Provide the [x, y] coordinate of the cell's center where the given text is located.  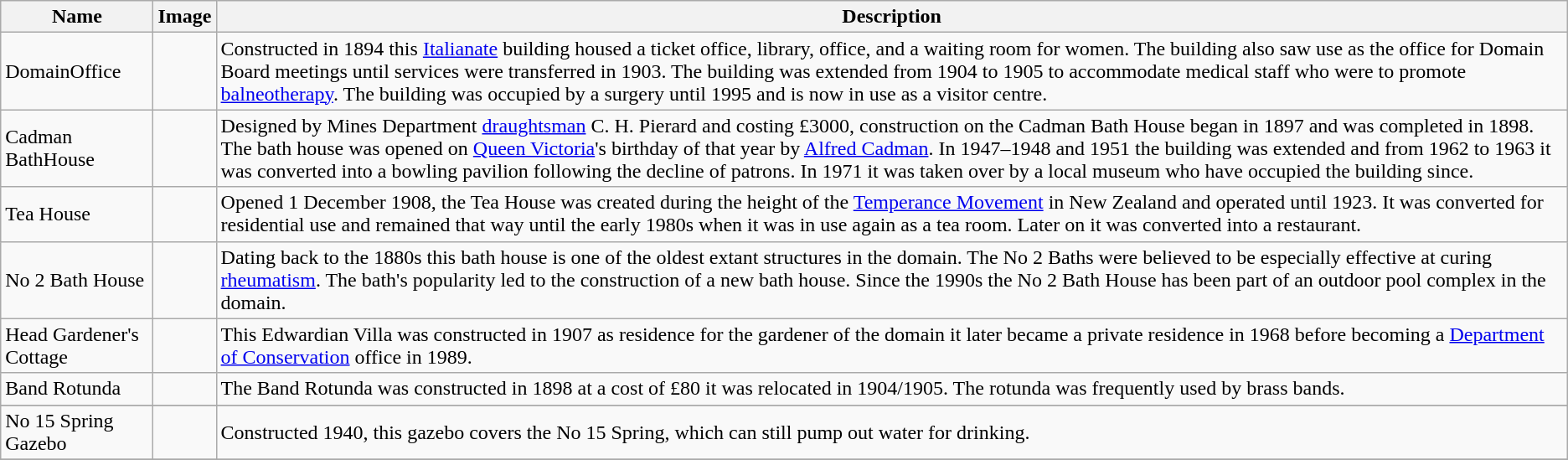
Cadman BathHouse [77, 148]
Name [77, 17]
Tea House [77, 214]
Head Gardener's Cottage [77, 345]
Image [184, 17]
Constructed 1940, this gazebo covers the No 15 Spring, which can still pump out water for drinking. [891, 432]
Band Rotunda [77, 389]
The Band Rotunda was constructed in 1898 at a cost of £80 it was relocated in 1904/1905. The rotunda was frequently used by brass bands. [891, 389]
Description [891, 17]
No 15 Spring Gazebo [77, 432]
DomainOffice [77, 71]
No 2 Bath House [77, 280]
